Provide the [x, y] coordinate of the cell's center where the given text is located.  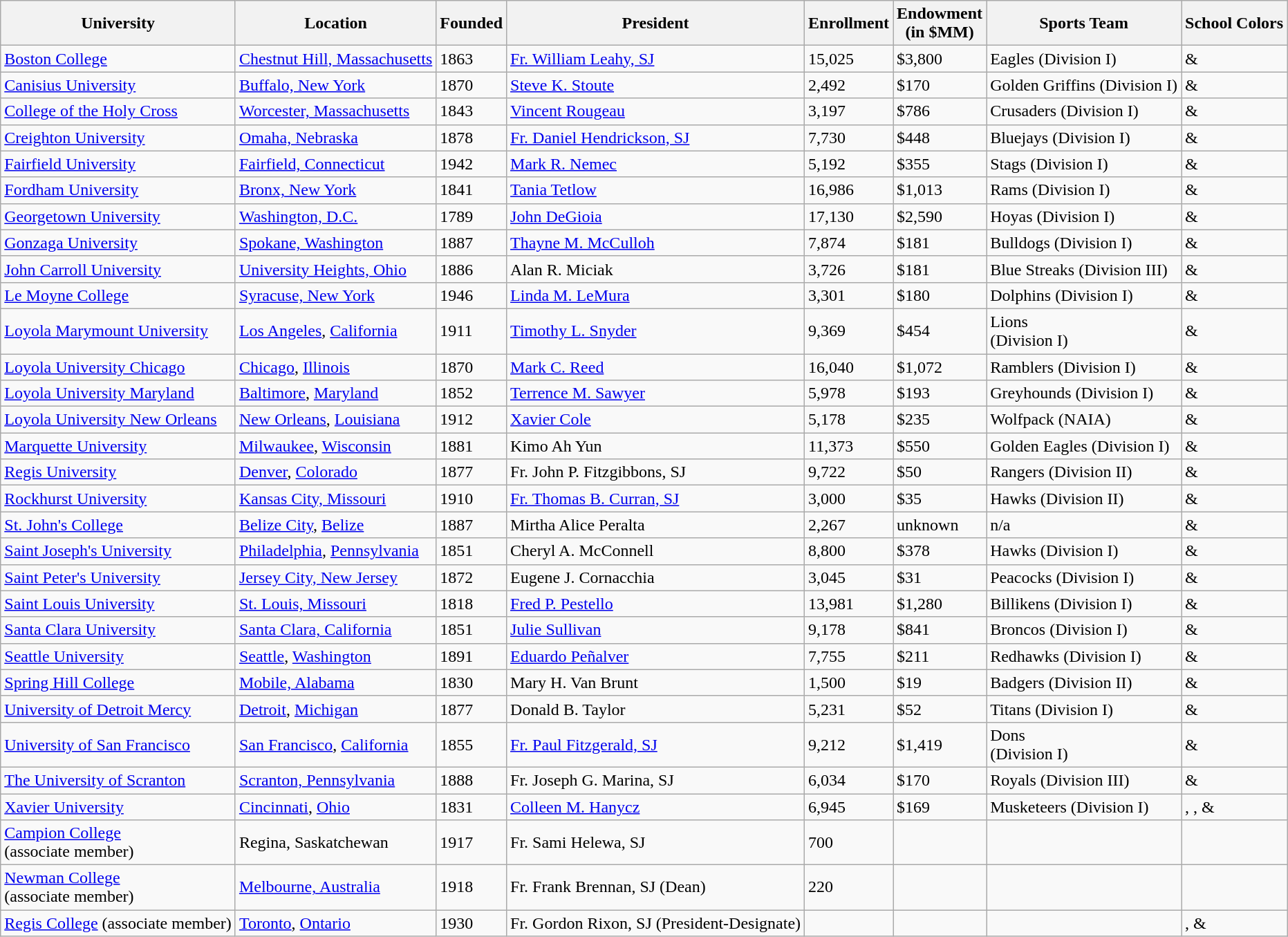
Sports Team [1084, 24]
Cincinnati, Ohio [335, 807]
1888 [472, 780]
9,212 [849, 744]
Milwaukee, Wisconsin [335, 446]
Denver, Colorado [335, 472]
700 [849, 842]
220 [849, 888]
Rockhurst University [118, 499]
9,178 [849, 630]
Jersey City, New Jersey [335, 577]
Eugene J. Cornacchia [655, 577]
Newman College(associate member) [118, 888]
Creighton University [118, 138]
Fr. John P. Fitzgibbons, SJ [655, 472]
Location [335, 24]
1830 [472, 683]
Saint Louis University [118, 604]
$841 [940, 630]
Julie Sullivan [655, 630]
John DeGioia [655, 216]
1872 [472, 577]
Dons (Division I) [1084, 744]
1855 [472, 744]
Loyola University Chicago [118, 367]
1911 [472, 331]
9,722 [849, 472]
St. Louis, Missouri [335, 604]
5,178 [849, 420]
School Colors [1235, 24]
n/a [1084, 525]
Linda M. LeMura [655, 295]
, , & [1235, 807]
Crusaders (Division I) [1084, 111]
Thayne M. McCulloh [655, 243]
Eagles (Division I) [1084, 59]
$378 [940, 551]
17,130 [849, 216]
2,492 [849, 85]
$235 [940, 420]
Georgetown University [118, 216]
$1,280 [940, 604]
$454 [940, 331]
1910 [472, 499]
$1,013 [940, 190]
$19 [940, 683]
Regis College (associate member) [118, 923]
1841 [472, 190]
$50 [940, 472]
Detroit, Michigan [335, 709]
Bulldogs (Division I) [1084, 243]
Fr. Joseph G. Marina, SJ [655, 780]
Steve K. Stoute [655, 85]
Rams (Division I) [1084, 190]
University Heights, Ohio [335, 269]
1789 [472, 216]
Spokane, Washington [335, 243]
$1,072 [940, 367]
16,040 [849, 367]
Endowment(in $MM) [940, 24]
Founded [472, 24]
University of San Francisco [118, 744]
Wolfpack (NAIA) [1084, 420]
, & [1235, 923]
Blue Streaks (Division III) [1084, 269]
Seattle, Washington [335, 656]
New Orleans, Louisiana [335, 420]
Fred P. Pestello [655, 604]
John Carroll University [118, 269]
Timothy L. Snyder [655, 331]
Melbourne, Australia [335, 888]
$786 [940, 111]
7,874 [849, 243]
$550 [940, 446]
Ramblers (Division I) [1084, 367]
Fr. Sami Helewa, SJ [655, 842]
Mark C. Reed [655, 367]
Seattle University [118, 656]
1843 [472, 111]
St. John's College [118, 525]
Terrence M. Sawyer [655, 393]
15,025 [849, 59]
1942 [472, 164]
Broncos (Division I) [1084, 630]
Billikens (Division I) [1084, 604]
San Francisco, California [335, 744]
5,192 [849, 164]
Philadelphia, Pennsylvania [335, 551]
The University of Scranton [118, 780]
5,978 [849, 393]
Boston College [118, 59]
7,755 [849, 656]
$180 [940, 295]
8,800 [849, 551]
College of the Holy Cross [118, 111]
Santa Clara University [118, 630]
$3,800 [940, 59]
Saint Joseph's University [118, 551]
1912 [472, 420]
Bluejays (Division I) [1084, 138]
Xavier Cole [655, 420]
$52 [940, 709]
Royals (Division III) [1084, 780]
Regis University [118, 472]
1891 [472, 656]
Tania Tetlow [655, 190]
Canisius University [118, 85]
6,034 [849, 780]
$211 [940, 656]
Fr. William Leahy, SJ [655, 59]
$2,590 [940, 216]
Spring Hill College [118, 683]
Loyola University Maryland [118, 393]
Enrollment [849, 24]
Golden Griffins (Division I) [1084, 85]
Washington, D.C. [335, 216]
9,369 [849, 331]
13,981 [849, 604]
Kimo Ah Yun [655, 446]
Syracuse, New York [335, 295]
6,945 [849, 807]
$169 [940, 807]
Eduardo Peñalver [655, 656]
$355 [940, 164]
University of Detroit Mercy [118, 709]
1881 [472, 446]
Titans (Division I) [1084, 709]
Mark R. Nemec [655, 164]
3,726 [849, 269]
Vincent Rougeau [655, 111]
Bronx, New York [335, 190]
Scranton, Pennsylvania [335, 780]
Stags (Division I) [1084, 164]
Musketeers (Division I) [1084, 807]
1852 [472, 393]
1946 [472, 295]
1831 [472, 807]
3,000 [849, 499]
5,231 [849, 709]
Mirtha Alice Peralta [655, 525]
Peacocks (Division I) [1084, 577]
Dolphins (Division I) [1084, 295]
Mobile, Alabama [335, 683]
Gonzaga University [118, 243]
Toronto, Ontario [335, 923]
Hawks (Division II) [1084, 499]
1930 [472, 923]
$1,419 [940, 744]
Belize City, Belize [335, 525]
11,373 [849, 446]
$193 [940, 393]
Fairfield University [118, 164]
Golden Eagles (Division I) [1084, 446]
Santa Clara, California [335, 630]
1818 [472, 604]
Buffalo, New York [335, 85]
Greyhounds (Division I) [1084, 393]
Fr. Gordon Rixon, SJ (President-Designate) [655, 923]
Loyola University New Orleans [118, 420]
Badgers (Division II) [1084, 683]
Chicago, Illinois [335, 367]
Kansas City, Missouri [335, 499]
Los Angeles, California [335, 331]
Fr. Paul Fitzgerald, SJ [655, 744]
Omaha, Nebraska [335, 138]
Loyola Marymount University [118, 331]
Chestnut Hill, Massachusetts [335, 59]
Fordham University [118, 190]
Baltimore, Maryland [335, 393]
$448 [940, 138]
7,730 [849, 138]
Colleen M. Hanycz [655, 807]
3,045 [849, 577]
Regina, Saskatchewan [335, 842]
$31 [940, 577]
Rangers (Division II) [1084, 472]
Fr. Daniel Hendrickson, SJ [655, 138]
Alan R. Miciak [655, 269]
1886 [472, 269]
1918 [472, 888]
Worcester, Massachusetts [335, 111]
Xavier University [118, 807]
Cheryl A. McConnell [655, 551]
unknown [940, 525]
Hoyas (Division I) [1084, 216]
Fr. Thomas B. Curran, SJ [655, 499]
President [655, 24]
3,301 [849, 295]
Hawks (Division I) [1084, 551]
$35 [940, 499]
Le Moyne College [118, 295]
Redhawks (Division I) [1084, 656]
16,986 [849, 190]
Marquette University [118, 446]
2,267 [849, 525]
1863 [472, 59]
3,197 [849, 111]
Campion College(associate member) [118, 842]
Donald B. Taylor [655, 709]
1878 [472, 138]
University [118, 24]
Mary H. Van Brunt [655, 683]
1,500 [849, 683]
Lions (Division I) [1084, 331]
1917 [472, 842]
Saint Peter's University [118, 577]
Fairfield, Connecticut [335, 164]
Fr. Frank Brennan, SJ (Dean) [655, 888]
